Pinpoint the cell where the given text exists, returning its (x, y) midpoint coordinate. 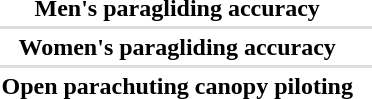
Women's paragliding accuracy (177, 47)
